Return (X, Y) of the center of cell containing provided text 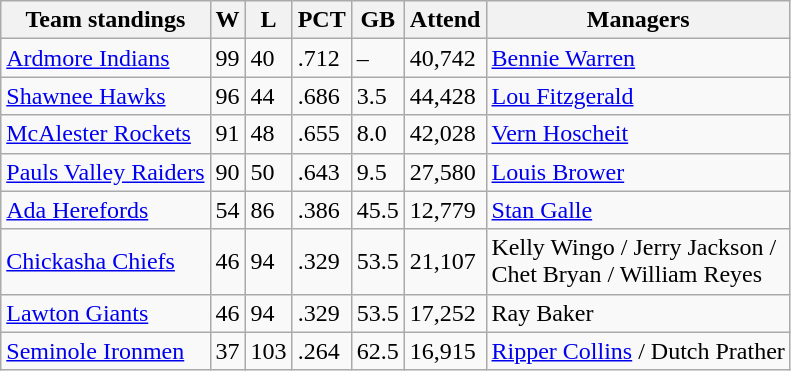
Pauls Valley Raiders (106, 172)
27,580 (445, 172)
Ripper Collins / Dutch Prather (638, 351)
37 (228, 351)
45.5 (378, 210)
Ada Herefords (106, 210)
16,915 (445, 351)
40 (268, 58)
.643 (322, 172)
96 (228, 96)
21,107 (445, 262)
Ardmore Indians (106, 58)
50 (268, 172)
86 (268, 210)
Attend (445, 20)
.264 (322, 351)
42,028 (445, 134)
40,742 (445, 58)
12,779 (445, 210)
PCT (322, 20)
91 (228, 134)
9.5 (378, 172)
Kelly Wingo / Jerry Jackson /Chet Bryan / William Reyes (638, 262)
GB (378, 20)
Lawton Giants (106, 313)
44,428 (445, 96)
Shawnee Hawks (106, 96)
Team standings (106, 20)
.712 (322, 58)
Bennie Warren (638, 58)
Ray Baker (638, 313)
99 (228, 58)
.386 (322, 210)
8.0 (378, 134)
Louis Brower (638, 172)
Managers (638, 20)
103 (268, 351)
W (228, 20)
L (268, 20)
.686 (322, 96)
Lou Fitzgerald (638, 96)
Chickasha Chiefs (106, 262)
.655 (322, 134)
Stan Galle (638, 210)
54 (228, 210)
Seminole Ironmen (106, 351)
44 (268, 96)
Vern Hoscheit (638, 134)
McAlester Rockets (106, 134)
17,252 (445, 313)
3.5 (378, 96)
48 (268, 134)
62.5 (378, 351)
90 (228, 172)
– (378, 58)
